Extract the (x, y) coordinate from the center of the cell holding the provided text.  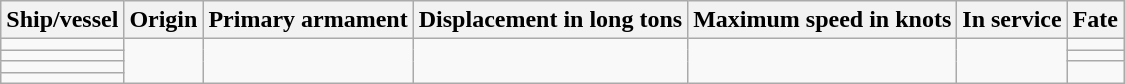
Ship/vessel (62, 20)
Displacement in long tons (550, 20)
Origin (164, 20)
Fate (1095, 20)
Maximum speed in knots (822, 20)
Primary armament (308, 20)
In service (1012, 20)
